Return the (x, y) coordinate for the center point of the cell that contains the specified text.  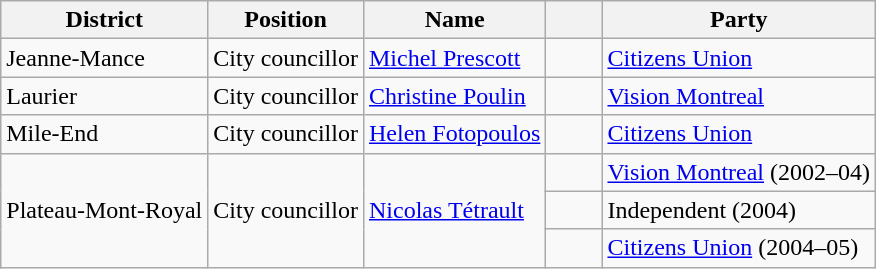
Vision Montreal (739, 96)
Position (286, 20)
Name (454, 20)
Laurier (104, 96)
Helen Fotopoulos (454, 134)
Jeanne-Mance (104, 58)
Vision Montreal (2002–04) (739, 172)
Michel Prescott (454, 58)
Christine Poulin (454, 96)
Plateau-Mont-Royal (104, 210)
Nicolas Tétrault (454, 210)
Citizens Union (2004–05) (739, 248)
District (104, 20)
Party (739, 20)
Independent (2004) (739, 210)
Mile-End (104, 134)
